Return the (X, Y) coordinate for the center point of the cell that contains the specified text.  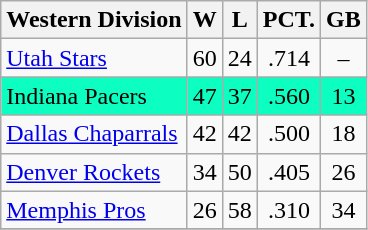
24 (240, 58)
Memphis Pros (94, 210)
.560 (288, 96)
L (240, 20)
58 (240, 210)
18 (344, 134)
Western Division (94, 20)
Indiana Pacers (94, 96)
47 (204, 96)
Denver Rockets (94, 172)
PCT. (288, 20)
.714 (288, 58)
.500 (288, 134)
Utah Stars (94, 58)
– (344, 58)
W (204, 20)
.310 (288, 210)
50 (240, 172)
GB (344, 20)
37 (240, 96)
13 (344, 96)
60 (204, 58)
.405 (288, 172)
Dallas Chaparrals (94, 134)
